Scan for the cell matching the given text and deliver its [X, Y] coordinate at center. 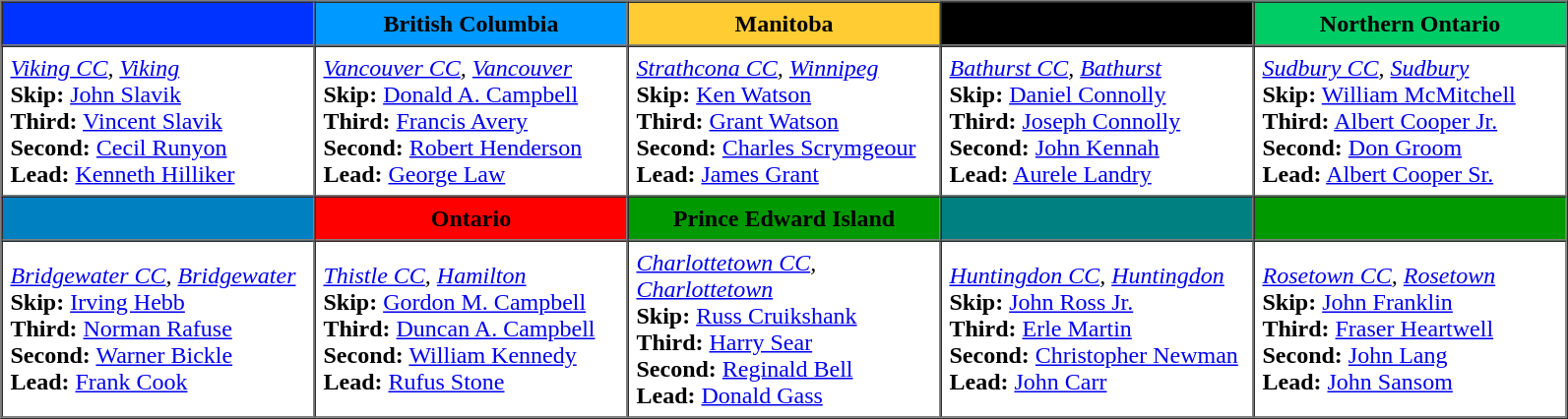
Prince Edward Island [784, 218]
Vancouver CC, VancouverSkip: Donald A. Campbell Third: Francis Avery Second: Robert Henderson Lead: George Law [471, 120]
Northern Ontario [1411, 24]
Thistle CC, HamiltonSkip: Gordon M. Campbell Third: Duncan A. Campbell Second: William Kennedy Lead: Rufus Stone [471, 329]
Manitoba [784, 24]
Viking CC, VikingSkip: John Slavik Third: Vincent Slavik Second: Cecil Runyon Lead: Kenneth Hilliker [158, 120]
Huntingdon CC, HuntingdonSkip: John Ross Jr. Third: Erle Martin Second: Christopher Newman Lead: John Carr [1098, 329]
Bridgewater CC, BridgewaterSkip: Irving Hebb Third: Norman Rafuse Second: Warner Bickle Lead: Frank Cook [158, 329]
Rosetown CC, RosetownSkip: John Franklin Third: Fraser Heartwell Second: John Lang Lead: John Sansom [1411, 329]
Charlottetown CC, CharlottetownSkip: Russ Cruikshank Third: Harry Sear Second: Reginald Bell Lead: Donald Gass [784, 329]
Bathurst CC, BathurstSkip: Daniel Connolly Third: Joseph Connolly Second: John Kennah Lead: Aurele Landry [1098, 120]
Ontario [471, 218]
Strathcona CC, WinnipegSkip: Ken Watson Third: Grant Watson Second: Charles Scrymgeour Lead: James Grant [784, 120]
Sudbury CC, SudburySkip: William McMitchell Third: Albert Cooper Jr. Second: Don Groom Lead: Albert Cooper Sr. [1411, 120]
British Columbia [471, 24]
